Pinpoint the cell where the given text exists, returning its (X, Y) midpoint coordinate. 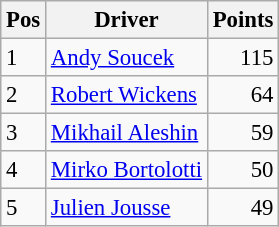
Robert Wickens (127, 95)
Andy Soucek (127, 58)
1 (24, 58)
Pos (24, 20)
5 (24, 208)
Points (242, 20)
3 (24, 133)
115 (242, 58)
50 (242, 170)
59 (242, 133)
Julien Jousse (127, 208)
49 (242, 208)
Mikhail Aleshin (127, 133)
64 (242, 95)
Mirko Bortolotti (127, 170)
2 (24, 95)
Driver (127, 20)
4 (24, 170)
